Scan for the cell matching the given text and deliver its (X, Y) coordinate at center. 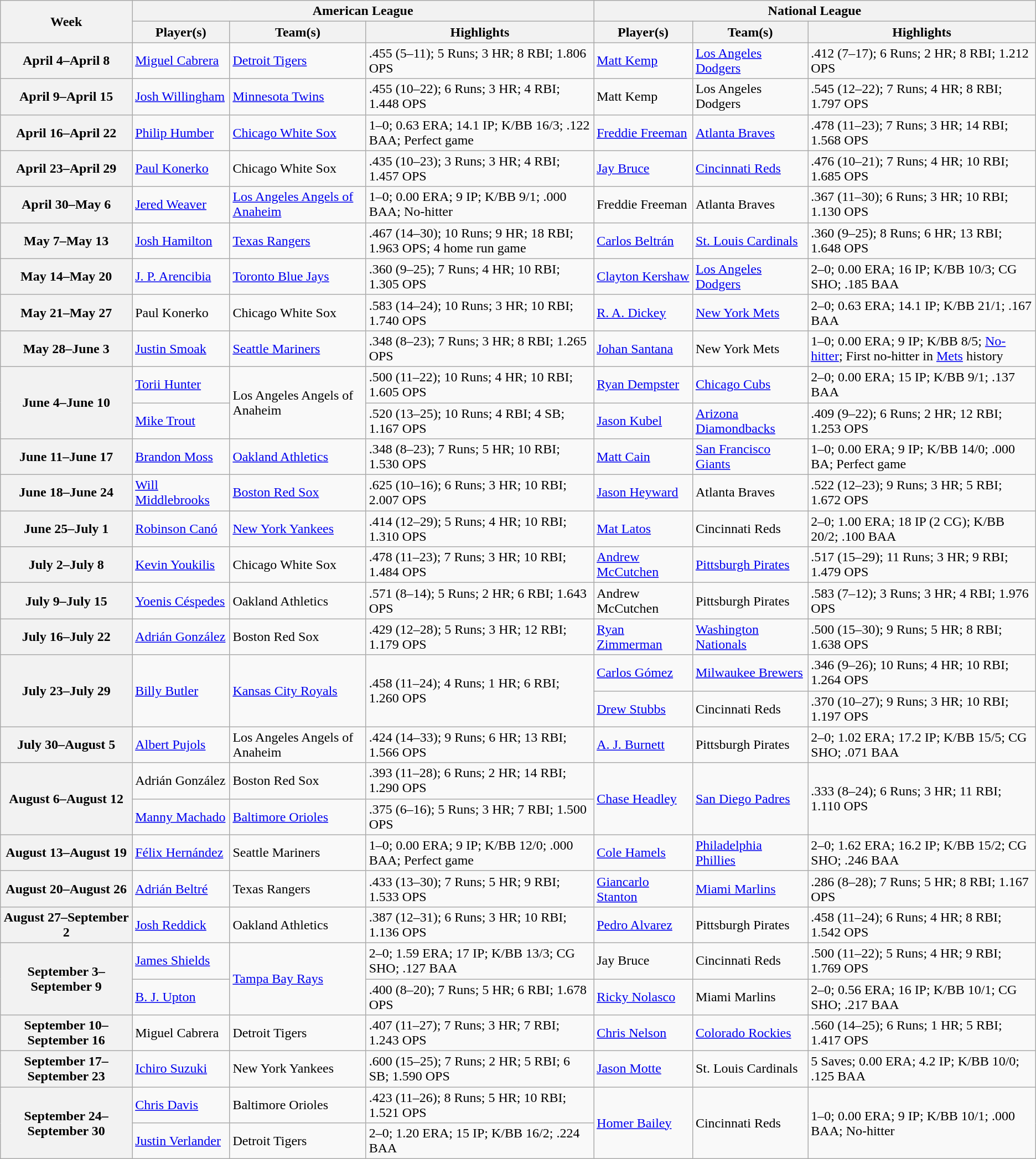
August 27–September 2 (66, 924)
.423 (11–26); 8 Runs; 5 HR; 10 RBI; 1.521 OPS (479, 1105)
August 20–August 26 (66, 889)
Justin Smoak (181, 349)
.500 (11–22); 5 Runs; 4 HR; 9 RBI; 1.769 OPS (922, 961)
2–0; 1.00 ERA; 18 IP (2 CG); K/BB 20/2; .100 BAA (922, 529)
Manny Machado (181, 817)
Jason Kubel (643, 421)
June 18–June 24 (66, 493)
Jason Motte (643, 1069)
.458 (11–24); 6 Runs; 4 HR; 8 RBI; 1.542 OPS (922, 924)
.348 (8–23); 7 Runs; 5 HR; 10 RBI; 1.530 OPS (479, 457)
Mike Trout (181, 421)
.500 (11–22); 10 Runs; 4 HR; 10 RBI; 1.605 OPS (479, 384)
.435 (10–23); 3 Runs; 3 HR; 4 RBI; 1.457 OPS (479, 168)
Arizona Diamondbacks (750, 421)
2–0; 1.02 ERA; 17.2 IP; K/BB 15/5; CG SHO; .071 BAA (922, 745)
James Shields (181, 961)
Carlos Beltrán (643, 240)
.407 (11–27); 7 Runs; 3 HR; 7 RBI; 1.243 OPS (479, 1033)
.370 (10–27); 9 Runs; 3 HR; 10 RBI; 1.197 OPS (922, 708)
Toronto Blue Jays (298, 277)
.424 (14–33); 9 Runs; 6 HR; 13 RBI; 1.566 OPS (479, 745)
Will Middlebrooks (181, 493)
Brandon Moss (181, 457)
2–0; 0.00 ERA; 15 IP; K/BB 9/1; .137 BAA (922, 384)
.600 (15–25); 7 Runs; 2 HR; 5 RBI; 6 SB; 1.590 OPS (479, 1069)
A. J. Burnett (643, 745)
August 6–August 12 (66, 799)
Drew Stubbs (643, 708)
.583 (7–12); 3 Runs; 3 HR; 4 RBI; 1.976 OPS (922, 601)
.500 (15–30); 9 Runs; 5 HR; 8 RBI; 1.638 OPS (922, 637)
April 4–April 8 (66, 61)
Jason Heyward (643, 493)
Jered Weaver (181, 205)
Carlos Gómez (643, 673)
5 Saves; 0.00 ERA; 4.2 IP; K/BB 10/0; .125 BAA (922, 1069)
San Francisco Giants (750, 457)
National League (815, 11)
.522 (12–23); 9 Runs; 3 HR; 5 RBI; 1.672 OPS (922, 493)
Philip Humber (181, 133)
.346 (9–26); 10 Runs; 4 HR; 10 RBI; 1.264 OPS (922, 673)
Ricky Nolasco (643, 996)
American League (363, 11)
.458 (11–24); 4 Runs; 1 HR; 6 RBI; 1.260 OPS (479, 691)
Ichiro Suzuki (181, 1069)
R. A. Dickey (643, 312)
1–0; 0.00 ERA; 9 IP; K/BB 8/5; No-hitter; First no-hitter in Mets history (922, 349)
2–0; 0.63 ERA; 14.1 IP; K/BB 21/1; .167 BAA (922, 312)
Johan Santana (643, 349)
.517 (15–29); 11 Runs; 3 HR; 9 RBI; 1.479 OPS (922, 565)
Chicago Cubs (750, 384)
1–0; 0.00 ERA; 9 IP; K/BB 10/1; .000 BAA; No-hitter (922, 1123)
.348 (8–23); 7 Runs; 3 HR; 8 RBI; 1.265 OPS (479, 349)
1–0; 0.00 ERA; 9 IP; K/BB 14/0; .000 BA; Perfect game (922, 457)
.520 (13–25); 10 Runs; 4 RBI; 4 SB; 1.167 OPS (479, 421)
1–0; 0.00 ERA; 9 IP; K/BB 9/1; .000 BAA; No-hitter (479, 205)
.360 (9–25); 8 Runs; 6 HR; 13 RBI; 1.648 OPS (922, 240)
Félix Hernández (181, 852)
Pedro Alvarez (643, 924)
.545 (12–22); 7 Runs; 4 HR; 8 RBI; 1.797 OPS (922, 96)
Tampa Bay Rays (298, 979)
.412 (7–17); 6 Runs; 2 HR; 8 RBI; 1.212 OPS (922, 61)
Cole Hamels (643, 852)
.333 (8–24); 6 Runs; 3 HR; 11 RBI; 1.110 OPS (922, 799)
.360 (9–25); 7 Runs; 4 HR; 10 RBI; 1.305 OPS (479, 277)
.393 (11–28); 6 Runs; 2 HR; 14 RBI; 1.290 OPS (479, 780)
Week (66, 22)
April 9–April 15 (66, 96)
Ryan Zimmerman (643, 637)
Giancarlo Stanton (643, 889)
Yoenis Céspedes (181, 601)
June 4–June 10 (66, 402)
Justin Verlander (181, 1141)
September 3–September 9 (66, 979)
Chase Headley (643, 799)
2–0; 1.59 ERA; 17 IP; K/BB 13/3; CG SHO; .127 BAA (479, 961)
.455 (10–22); 6 Runs; 3 HR; 4 RBI; 1.448 OPS (479, 96)
August 13–August 19 (66, 852)
Robinson Canó (181, 529)
Chris Nelson (643, 1033)
Washington Nationals (750, 637)
.478 (11–23); 7 Runs; 3 HR; 14 RBI; 1.568 OPS (922, 133)
Albert Pujols (181, 745)
April 30–May 6 (66, 205)
.478 (11–23); 7 Runs; 3 HR; 10 RBI; 1.484 OPS (479, 565)
2–0; 0.00 ERA; 16 IP; K/BB 10/3; CG SHO; .185 BAA (922, 277)
Colorado Rockies (750, 1033)
.455 (5–11); 5 Runs; 3 HR; 8 RBI; 1.806 OPS (479, 61)
Mat Latos (643, 529)
May 14–May 20 (66, 277)
July 9–July 15 (66, 601)
2–0; 1.20 ERA; 15 IP; K/BB 16/2; .224 BAA (479, 1141)
September 24–September 30 (66, 1123)
San Diego Padres (750, 799)
September 17–September 23 (66, 1069)
Philadelphia Phillies (750, 852)
.433 (13–30); 7 Runs; 5 HR; 9 RBI; 1.533 OPS (479, 889)
May 21–May 27 (66, 312)
May 7–May 13 (66, 240)
B. J. Upton (181, 996)
1–0; 0.00 ERA; 9 IP; K/BB 12/0; .000 BAA; Perfect game (479, 852)
Homer Bailey (643, 1123)
.400 (8–20); 7 Runs; 5 HR; 6 RBI; 1.678 OPS (479, 996)
.583 (14–24); 10 Runs; 3 HR; 10 RBI; 1.740 OPS (479, 312)
.467 (14–30); 10 Runs; 9 HR; 18 RBI; 1.963 OPS; 4 home run game (479, 240)
Milwaukee Brewers (750, 673)
J. P. Arencibia (181, 277)
July 2–July 8 (66, 565)
.476 (10–21); 7 Runs; 4 HR; 10 RBI; 1.685 OPS (922, 168)
Clayton Kershaw (643, 277)
April 16–April 22 (66, 133)
2–0; 1.62 ERA; 16.2 IP; K/BB 15/2; CG SHO; .246 BAA (922, 852)
Kansas City Royals (298, 691)
September 10–September 16 (66, 1033)
July 23–July 29 (66, 691)
.367 (11–30); 6 Runs; 3 HR; 10 RBI; 1.130 OPS (922, 205)
.429 (12–28); 5 Runs; 3 HR; 12 RBI; 1.179 OPS (479, 637)
Josh Hamilton (181, 240)
1–0; 0.63 ERA; 14.1 IP; K/BB 16/3; .122 BAA; Perfect game (479, 133)
June 25–July 1 (66, 529)
.286 (8–28); 7 Runs; 5 HR; 8 RBI; 1.167 OPS (922, 889)
Billy Butler (181, 691)
Josh Willingham (181, 96)
.414 (12–29); 5 Runs; 4 HR; 10 RBI; 1.310 OPS (479, 529)
July 30–August 5 (66, 745)
.375 (6–16); 5 Runs; 3 HR; 7 RBI; 1.500 OPS (479, 817)
June 11–June 17 (66, 457)
2–0; 0.56 ERA; 16 IP; K/BB 10/1; CG SHO; .217 BAA (922, 996)
Ryan Dempster (643, 384)
Torii Hunter (181, 384)
.409 (9–22); 6 Runs; 2 HR; 12 RBI; 1.253 OPS (922, 421)
.560 (14–25); 6 Runs; 1 HR; 5 RBI; 1.417 OPS (922, 1033)
.571 (8–14); 5 Runs; 2 HR; 6 RBI; 1.643 OPS (479, 601)
.387 (12–31); 6 Runs; 3 HR; 10 RBI; 1.136 OPS (479, 924)
Chris Davis (181, 1105)
April 23–April 29 (66, 168)
Adrián Beltré (181, 889)
.625 (10–16); 6 Runs; 3 HR; 10 RBI; 2.007 OPS (479, 493)
Minnesota Twins (298, 96)
Kevin Youkilis (181, 565)
Josh Reddick (181, 924)
Matt Cain (643, 457)
July 16–July 22 (66, 637)
May 28–June 3 (66, 349)
